Return the (X, Y) coordinate for the center point of the cell that contains the specified text.  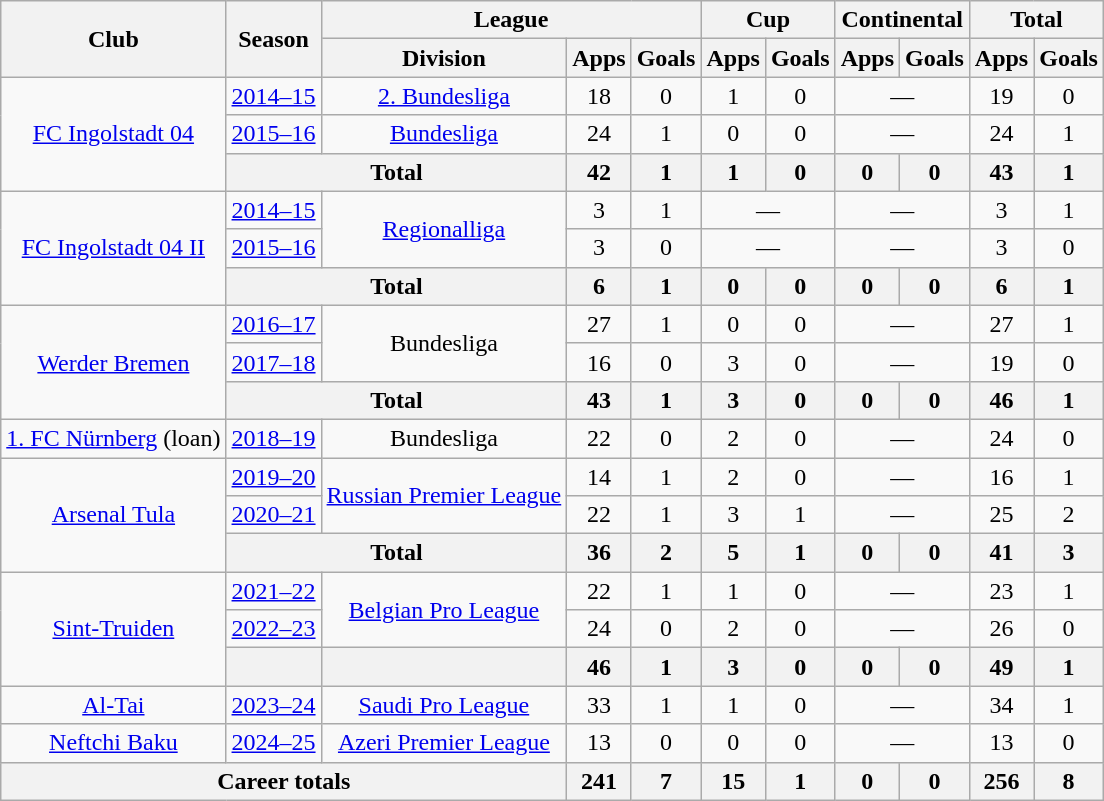
36 (599, 553)
Arsenal Tula (114, 515)
34 (1001, 705)
14 (599, 477)
Azeri Premier League (444, 743)
Career totals (284, 781)
2024–25 (274, 743)
Regionalliga (444, 229)
FC Ingolstadt 04 II (114, 248)
2022–23 (274, 629)
Division (444, 58)
256 (1001, 781)
Cup (768, 20)
49 (1001, 667)
2016–17 (274, 324)
Al-Tai (114, 705)
241 (599, 781)
Club (114, 39)
26 (1001, 629)
Neftchi Baku (114, 743)
8 (1069, 781)
5 (733, 553)
League (511, 20)
2020–21 (274, 515)
42 (599, 172)
Continental (902, 20)
Saudi Pro League (444, 705)
Sint-Truiden (114, 629)
2019–20 (274, 477)
Russian Premier League (444, 496)
Belgian Pro League (444, 610)
2018–19 (274, 438)
7 (666, 781)
2. Bundesliga (444, 96)
33 (599, 705)
Season (274, 39)
23 (1001, 591)
15 (733, 781)
25 (1001, 515)
2017–18 (274, 362)
2023–24 (274, 705)
FC Ingolstadt 04 (114, 134)
2021–22 (274, 591)
1. FC Nürnberg (loan) (114, 438)
41 (1001, 553)
Werder Bremen (114, 362)
18 (599, 96)
